Return the (X, Y) coordinate for the center point of the cell that contains the specified text.  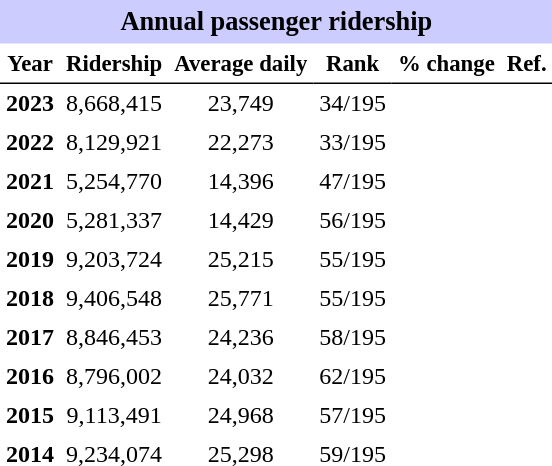
8,129,921 (114, 142)
9,203,724 (114, 260)
14,396 (240, 182)
% change (446, 64)
8,846,453 (114, 338)
2016 (30, 376)
2022 (30, 142)
56/195 (352, 220)
9,406,548 (114, 298)
34/195 (352, 104)
8,668,415 (114, 104)
62/195 (352, 376)
2017 (30, 338)
5,254,770 (114, 182)
2019 (30, 260)
57/195 (352, 416)
Ridership (114, 64)
14,429 (240, 220)
Year (30, 64)
Rank (352, 64)
8,796,002 (114, 376)
47/195 (352, 182)
2015 (30, 416)
2021 (30, 182)
58/195 (352, 338)
33/195 (352, 142)
23,749 (240, 104)
24,968 (240, 416)
2023 (30, 104)
Average daily (240, 64)
5,281,337 (114, 220)
24,236 (240, 338)
2020 (30, 220)
24,032 (240, 376)
25,215 (240, 260)
2018 (30, 298)
25,771 (240, 298)
22,273 (240, 142)
9,113,491 (114, 416)
